Pinpoint the cell where the given text exists, returning its [x, y] midpoint coordinate. 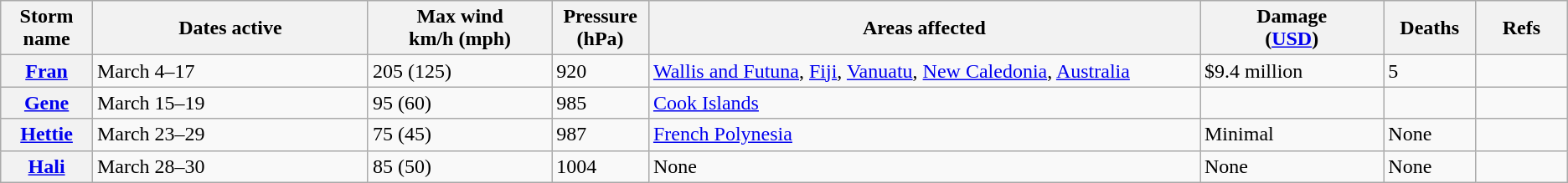
95 (60) [459, 103]
March 23–29 [230, 135]
Damage(USD) [1292, 28]
Minimal [1292, 135]
Areas affected [924, 28]
5 [1430, 71]
Pressure(hPa) [601, 28]
Gene [47, 103]
Wallis and Futuna, Fiji, Vanuatu, New Caledonia, Australia [924, 71]
Hali [47, 166]
Cook Islands [924, 103]
Dates active [230, 28]
920 [601, 71]
French Polynesia [924, 135]
75 (45) [459, 135]
March 15–19 [230, 103]
March 28–30 [230, 166]
205 (125) [459, 71]
Refs [1521, 28]
Storm name [47, 28]
1004 [601, 166]
985 [601, 103]
$9.4 million [1292, 71]
Max windkm/h (mph) [459, 28]
Hettie [47, 135]
85 (50) [459, 166]
Deaths [1430, 28]
March 4–17 [230, 71]
Fran [47, 71]
987 [601, 135]
